Extract the [x, y] coordinate from the center of the cell holding the provided text.  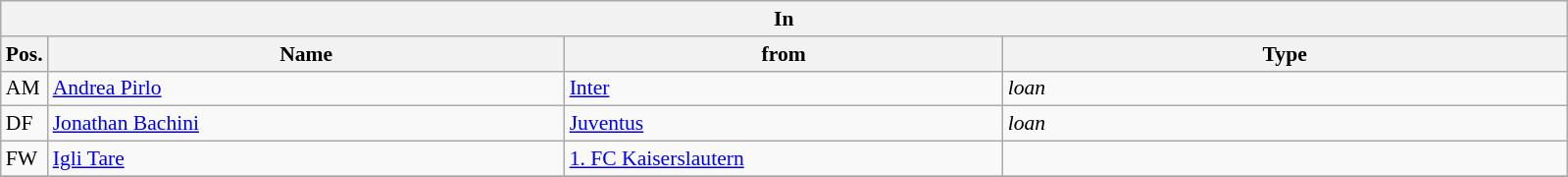
Name [306, 54]
Inter [784, 88]
DF [25, 124]
In [784, 19]
FW [25, 159]
AM [25, 88]
Jonathan Bachini [306, 124]
from [784, 54]
Igli Tare [306, 159]
Juventus [784, 124]
Pos. [25, 54]
Type [1285, 54]
1. FC Kaiserslautern [784, 159]
Andrea Pirlo [306, 88]
